Identify which cell holds the provided text, then report its (X, Y) central coordinate. 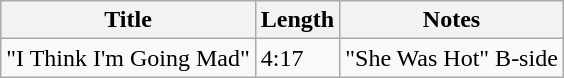
"She Was Hot" B-side (452, 58)
4:17 (297, 58)
"I Think I'm Going Mad" (128, 58)
Notes (452, 20)
Title (128, 20)
Length (297, 20)
